Provide the [X, Y] coordinate of the cell's center where the given text is located.  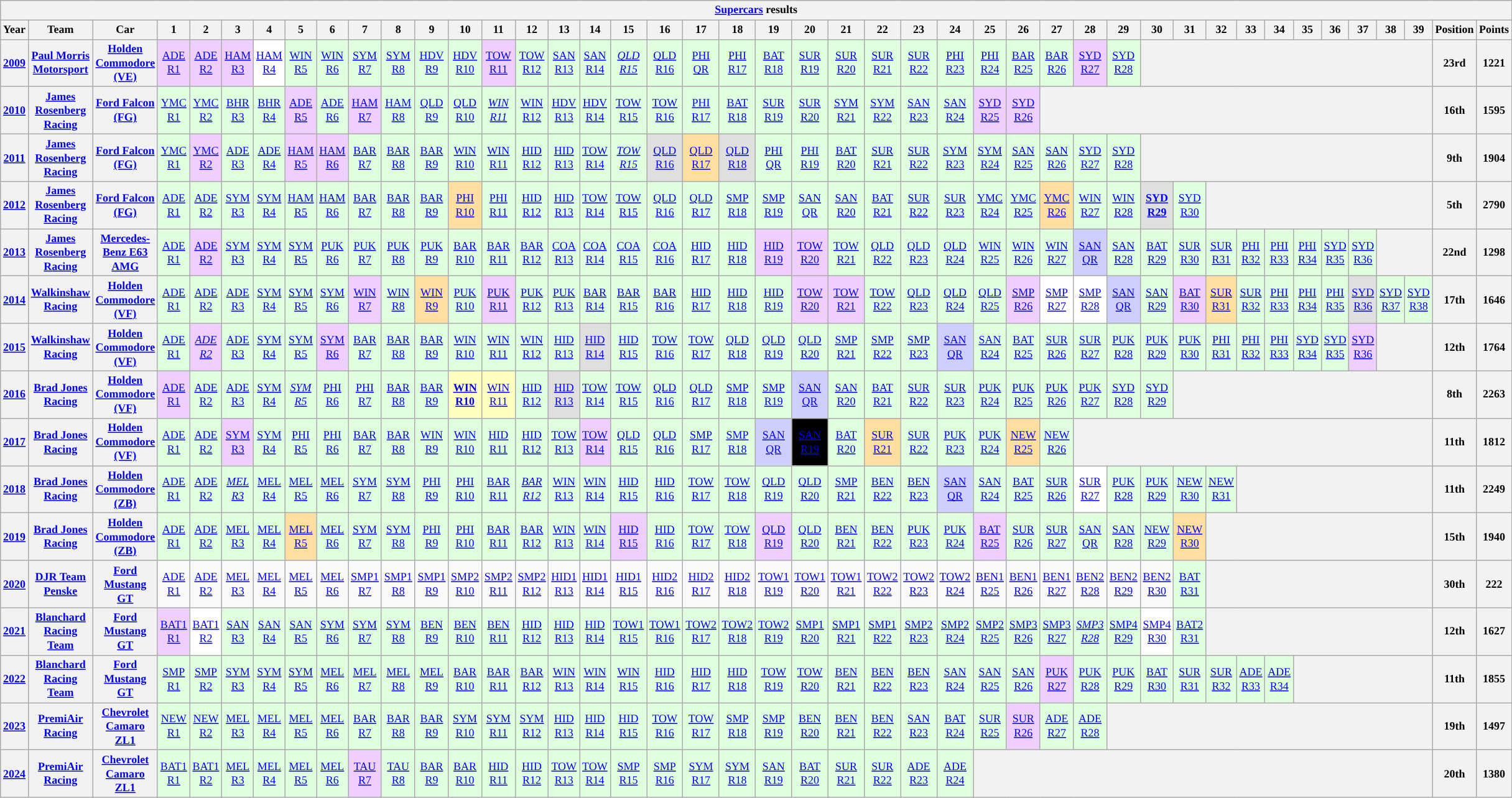
HAMR3 [238, 63]
Mercedes-Benz E63 AMG [125, 253]
MELR9 [432, 679]
31 [1190, 30]
SMP2R24 [955, 631]
222 [1494, 584]
HID2R17 [701, 584]
Holden Commodore (VE) [125, 63]
HAMR4 [270, 63]
SANR3 [238, 631]
TAUR8 [398, 774]
PHIR7 [365, 394]
TOW2R18 [737, 631]
2023 [15, 726]
HDVR10 [465, 63]
TOW1R20 [810, 584]
SANR5 [301, 631]
QLDR9 [432, 110]
PUKR30 [1190, 347]
2019 [15, 537]
8th [1454, 394]
SANR29 [1157, 300]
SYDR34 [1307, 347]
18 [737, 30]
ADER33 [1251, 679]
SURR30 [1190, 253]
WINR5 [301, 63]
TOW2R24 [955, 584]
PHIR19 [810, 157]
2013 [15, 253]
SMP2R12 [532, 584]
PUKR25 [1023, 394]
NEWR25 [1023, 442]
11 [498, 30]
SYMR12 [532, 726]
BEN2R28 [1090, 584]
SYMR11 [498, 726]
1627 [1494, 631]
34 [1279, 30]
TOWR12 [532, 63]
1 [174, 30]
SMPR26 [1023, 300]
ADER27 [1057, 726]
COAR15 [628, 253]
35 [1307, 30]
BATR31 [1190, 584]
SMP3R28 [1090, 631]
1764 [1494, 347]
23rd [1454, 63]
PUKR6 [332, 253]
1380 [1494, 774]
19 [774, 30]
Car [125, 30]
39 [1418, 30]
1855 [1494, 679]
SMP2R23 [919, 631]
SMPR2 [206, 679]
SURR25 [990, 726]
20th [1454, 774]
22 [883, 30]
27 [1057, 30]
6 [332, 30]
13 [564, 30]
QLDR22 [883, 253]
NEWR26 [1057, 442]
SYDR30 [1190, 205]
SMP1R9 [432, 584]
2011 [15, 157]
SMP4R29 [1123, 631]
NEWR2 [206, 726]
SMPR15 [628, 774]
2024 [15, 774]
PHIR24 [990, 63]
9 [432, 30]
4 [270, 30]
SYMR18 [737, 774]
YMCR24 [990, 205]
WINR8 [398, 300]
SMPR23 [919, 347]
8 [398, 30]
ADER5 [301, 110]
20 [810, 30]
BEN2R29 [1123, 584]
24 [955, 30]
SMPR1 [174, 679]
PHIR31 [1222, 347]
TOW1R21 [846, 584]
37 [1363, 30]
5th [1454, 205]
SYMR10 [465, 726]
WINR26 [1023, 253]
BARR25 [1023, 63]
SYMR21 [846, 110]
SYDR37 [1391, 300]
SMPR22 [883, 347]
MELR8 [398, 679]
TOW1R19 [774, 584]
2012 [15, 205]
SMPR17 [701, 442]
2016 [15, 394]
2 [206, 30]
TOW2R19 [774, 631]
PHIR5 [301, 442]
SMP4R30 [1157, 631]
BATR29 [1157, 253]
38 [1391, 30]
PUKR13 [564, 300]
BARR15 [628, 300]
TOW1R16 [665, 631]
SYMR23 [955, 157]
PUKR11 [498, 300]
1595 [1494, 110]
SMP2R10 [465, 584]
NEWR1 [174, 726]
SYMR22 [883, 110]
HDVR13 [564, 110]
Position [1454, 30]
ADER24 [955, 774]
WINR25 [990, 253]
1221 [1494, 63]
2790 [1494, 205]
WINR28 [1123, 205]
SMPR16 [665, 774]
2015 [15, 347]
25 [990, 30]
BENR20 [810, 726]
2022 [15, 679]
SYDR25 [990, 110]
5 [301, 30]
2014 [15, 300]
2018 [15, 489]
1646 [1494, 300]
Supercars results [756, 10]
WINR15 [628, 679]
26 [1023, 30]
33 [1251, 30]
2010 [15, 110]
HDVR14 [595, 110]
ADER6 [332, 110]
SYMR17 [701, 774]
SMP1R22 [883, 631]
15 [628, 30]
SANR14 [595, 63]
Team [60, 30]
BEN1R25 [990, 584]
PUKR7 [365, 253]
1904 [1494, 157]
1497 [1494, 726]
SMP1R20 [810, 631]
HAMR7 [365, 110]
16th [1454, 110]
NEWR31 [1222, 489]
TOW1R15 [628, 631]
9th [1454, 157]
ADER28 [1090, 726]
2249 [1494, 489]
TOWR22 [883, 300]
PUKR12 [532, 300]
BHRR3 [238, 110]
SMP2R25 [990, 631]
BENR10 [465, 631]
HID1R13 [564, 584]
TOWR19 [774, 679]
SMP1R21 [846, 631]
TOW2R23 [919, 584]
2009 [15, 63]
21 [846, 30]
Year [15, 30]
SYMR24 [990, 157]
BEN1R27 [1057, 584]
TOW2R22 [883, 584]
HID2R18 [737, 584]
SYDR38 [1418, 300]
ADER4 [270, 157]
ADER23 [919, 774]
Points [1494, 30]
SMPR28 [1090, 300]
SMP3R27 [1057, 631]
PUKR26 [1057, 394]
WINR6 [332, 63]
BAT2R31 [1190, 631]
WINR7 [365, 300]
10 [465, 30]
COAR14 [595, 253]
SMPR27 [1057, 300]
16 [665, 30]
22nd [1454, 253]
PUKR9 [432, 253]
PHIR23 [955, 63]
BHRR4 [270, 110]
YMCR26 [1057, 205]
SMP3R26 [1023, 631]
2263 [1494, 394]
36 [1335, 30]
BEN2R30 [1157, 584]
HID1R15 [628, 584]
3 [238, 30]
23 [919, 30]
SMP2R11 [498, 584]
32 [1222, 30]
2020 [15, 584]
28 [1090, 30]
BENR9 [432, 631]
COAR16 [665, 253]
HAMR8 [398, 110]
PHIR35 [1335, 300]
PUKR8 [398, 253]
19th [1454, 726]
QLDR25 [990, 300]
BENR11 [498, 631]
HDVR9 [432, 63]
SYDR26 [1023, 110]
TOW2R17 [701, 631]
30th [1454, 584]
1298 [1494, 253]
PUKR10 [465, 300]
SANR13 [564, 63]
DJR Team Penske [60, 584]
SMP1R7 [365, 584]
TOWR11 [498, 63]
BEN1R26 [1023, 584]
14 [595, 30]
BARR14 [595, 300]
12 [532, 30]
1940 [1494, 537]
TAUR7 [365, 774]
17th [1454, 300]
15th [1454, 537]
Paul Morris Motorsport [60, 63]
2021 [15, 631]
29 [1123, 30]
NEWR29 [1157, 537]
BARR26 [1057, 63]
ADER34 [1279, 679]
PHIR11 [498, 205]
COAR13 [564, 253]
BARR16 [665, 300]
SANR4 [270, 631]
HID2R16 [665, 584]
17 [701, 30]
7 [365, 30]
MELR7 [365, 679]
2017 [15, 442]
HID1R14 [595, 584]
SMP1R8 [398, 584]
BATR24 [955, 726]
YMCR25 [1023, 205]
1812 [1494, 442]
QLDR10 [465, 110]
30 [1157, 30]
